Return [x, y] of the center of cell containing provided text 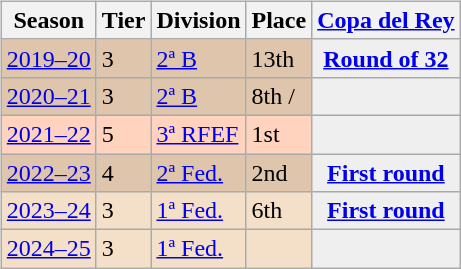
8th / [279, 96]
6th [279, 211]
Copa del Rey [386, 20]
2019–20 [48, 58]
2023–24 [48, 211]
2ª Fed. [198, 173]
Place [279, 20]
3ª RFEF [198, 134]
2021–22 [48, 134]
2022–23 [48, 173]
2nd [279, 173]
Tier [124, 20]
Division [198, 20]
13th [279, 58]
1st [279, 134]
4 [124, 173]
2020–21 [48, 96]
5 [124, 134]
2024–25 [48, 249]
Season [48, 20]
Round of 32 [386, 58]
